Return the [X, Y] coordinate for the center point of the cell that contains the specified text.  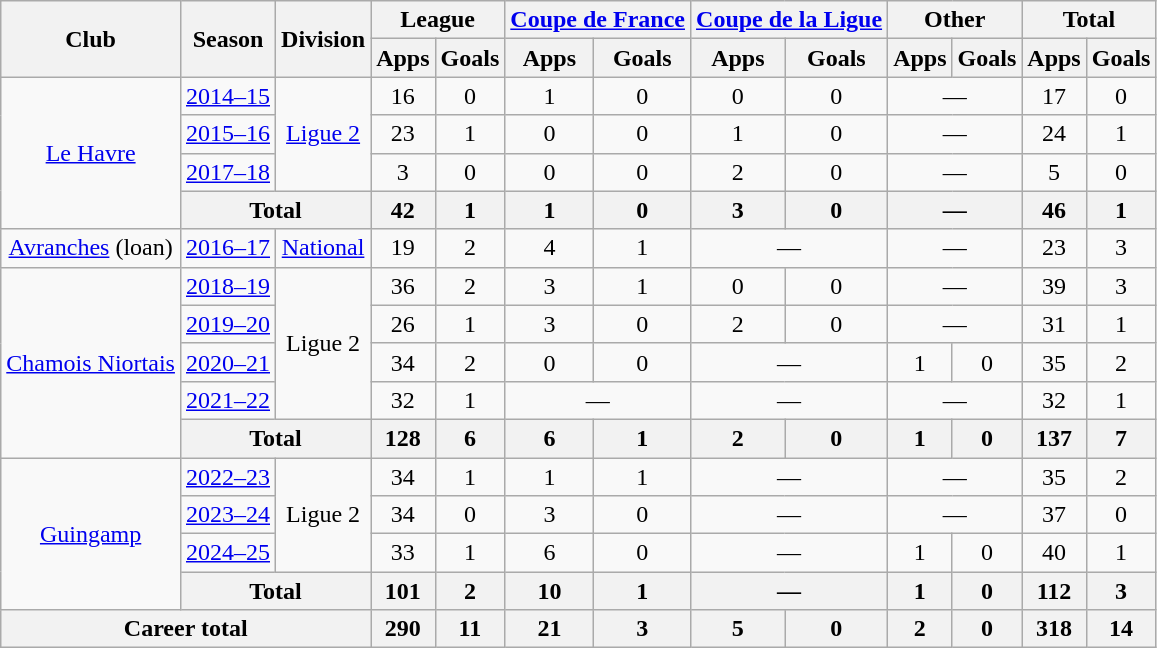
2022–23 [228, 477]
290 [403, 629]
128 [403, 438]
40 [1054, 553]
2016–17 [228, 248]
2015–16 [228, 134]
42 [403, 210]
Chamois Niortais [91, 362]
17 [1054, 96]
Le Havre [91, 153]
16 [403, 96]
36 [403, 286]
318 [1054, 629]
2014–15 [228, 96]
2021–22 [228, 400]
37 [1054, 515]
Coupe de France [598, 20]
39 [1054, 286]
10 [550, 591]
31 [1054, 324]
26 [403, 324]
101 [403, 591]
Avranches (loan) [91, 248]
Career total [186, 629]
2019–20 [228, 324]
Division [324, 39]
33 [403, 553]
14 [1121, 629]
League [438, 20]
Guingamp [91, 534]
Coupe de la Ligue [790, 20]
Club [91, 39]
21 [550, 629]
11 [470, 629]
2020–21 [228, 362]
7 [1121, 438]
National [324, 248]
2017–18 [228, 172]
46 [1054, 210]
24 [1054, 134]
19 [403, 248]
137 [1054, 438]
2018–19 [228, 286]
112 [1054, 591]
2023–24 [228, 515]
Other [955, 20]
2024–25 [228, 553]
Season [228, 39]
4 [550, 248]
